Return the (X, Y) coordinate for the center point of the cell that contains the specified text.  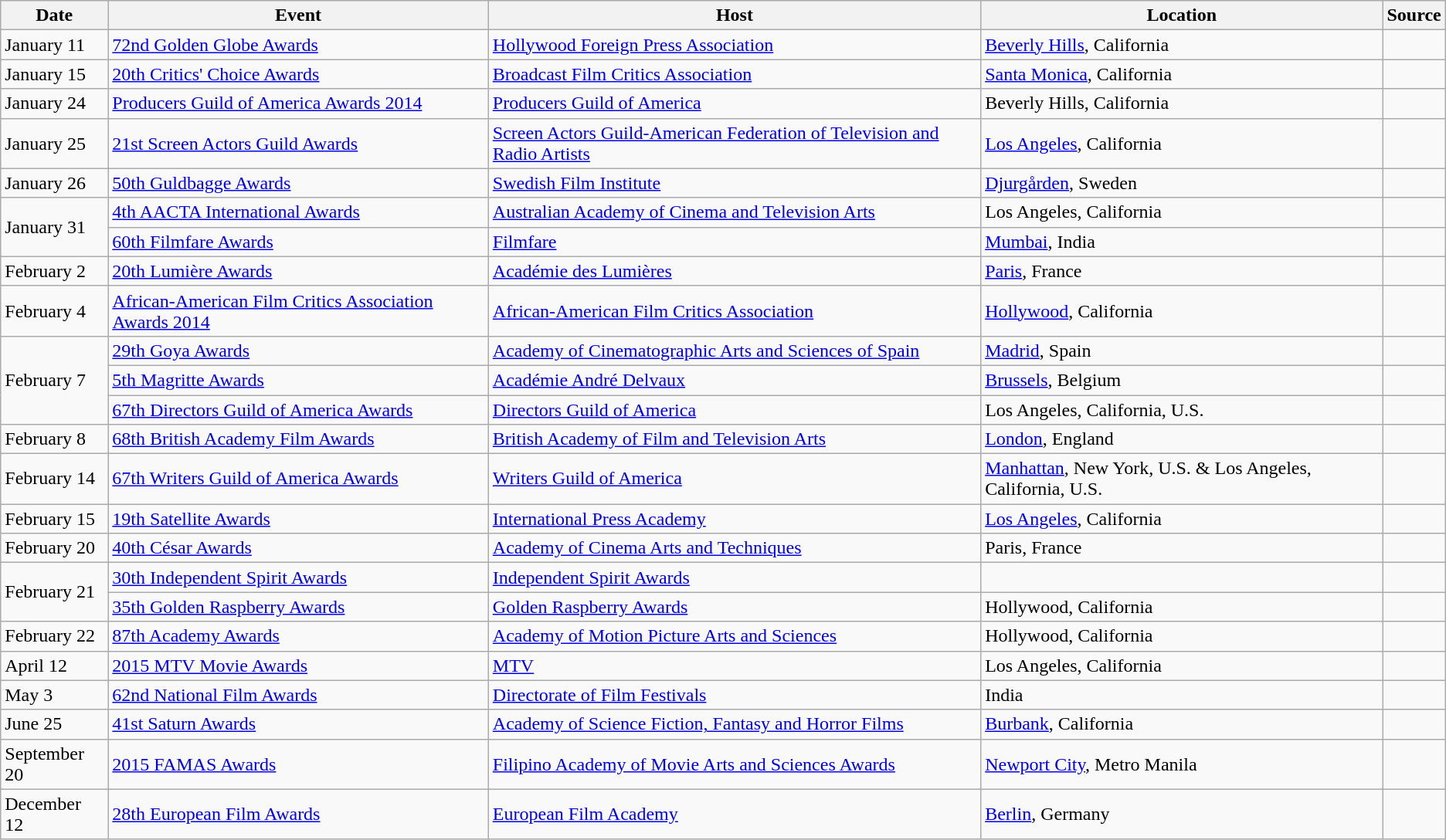
41st Saturn Awards (298, 724)
Golden Raspberry Awards (734, 607)
May 3 (54, 695)
Screen Actors Guild-American Federation of Television and Radio Artists (734, 144)
February 2 (54, 271)
African-American Film Critics Association (734, 310)
February 22 (54, 636)
February 15 (54, 519)
British Academy of Film and Television Arts (734, 439)
January 11 (54, 45)
Independent Spirit Awards (734, 577)
European Film Academy (734, 814)
MTV (734, 666)
Location (1182, 15)
February 7 (54, 380)
London, England (1182, 439)
Producers Guild of America Awards 2014 (298, 103)
Academy of Cinema Arts and Techniques (734, 548)
Directors Guild of America (734, 410)
Filipino Academy of Movie Arts and Sciences Awards (734, 764)
India (1182, 695)
February 4 (54, 310)
Burbank, California (1182, 724)
2015 MTV Movie Awards (298, 666)
African-American Film Critics Association Awards 2014 (298, 310)
Académie André Delvaux (734, 380)
62nd National Film Awards (298, 695)
Djurgården, Sweden (1182, 183)
January 31 (54, 227)
4th AACTA International Awards (298, 212)
April 12 (54, 666)
June 25 (54, 724)
35th Golden Raspberry Awards (298, 607)
February 8 (54, 439)
20th Lumière Awards (298, 271)
Event (298, 15)
February 20 (54, 548)
Filmfare (734, 242)
Mumbai, India (1182, 242)
February 14 (54, 479)
68th British Academy Film Awards (298, 439)
September 20 (54, 764)
Writers Guild of America (734, 479)
29th Goya Awards (298, 351)
January 25 (54, 144)
Los Angeles, California, U.S. (1182, 410)
28th European Film Awards (298, 814)
Source (1414, 15)
5th Magritte Awards (298, 380)
19th Satellite Awards (298, 519)
December 12 (54, 814)
67th Directors Guild of America Awards (298, 410)
Academy of Science Fiction, Fantasy and Horror Films (734, 724)
20th Critics' Choice Awards (298, 74)
Date (54, 15)
Académie des Lumières (734, 271)
Academy of Motion Picture Arts and Sciences (734, 636)
January 15 (54, 74)
February 21 (54, 592)
Directorate of Film Festivals (734, 695)
Swedish Film Institute (734, 183)
72nd Golden Globe Awards (298, 45)
60th Filmfare Awards (298, 242)
Host (734, 15)
Manhattan, New York, U.S. & Los Angeles, California, U.S. (1182, 479)
Producers Guild of America (734, 103)
Newport City, Metro Manila (1182, 764)
International Press Academy (734, 519)
Brussels, Belgium (1182, 380)
Berlin, Germany (1182, 814)
67th Writers Guild of America Awards (298, 479)
January 26 (54, 183)
Madrid, Spain (1182, 351)
Australian Academy of Cinema and Television Arts (734, 212)
Broadcast Film Critics Association (734, 74)
January 24 (54, 103)
Academy of Cinematographic Arts and Sciences of Spain (734, 351)
87th Academy Awards (298, 636)
Santa Monica, California (1182, 74)
21st Screen Actors Guild Awards (298, 144)
Hollywood Foreign Press Association (734, 45)
50th Guldbagge Awards (298, 183)
2015 FAMAS Awards (298, 764)
40th César Awards (298, 548)
30th Independent Spirit Awards (298, 577)
